Output the (x, y) coordinate of the center of the cell containing the given text.  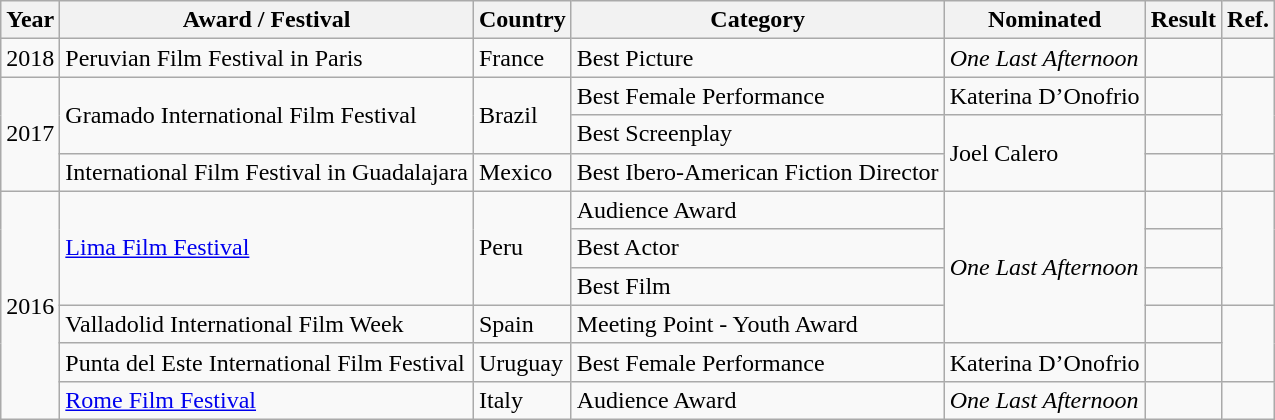
Joel Calero (1044, 153)
Valladolid International Film Week (267, 324)
Country (522, 20)
2016 (30, 305)
Best Picture (758, 58)
Brazil (522, 115)
France (522, 58)
Lima Film Festival (267, 248)
Rome Film Festival (267, 400)
2017 (30, 134)
Punta del Este International Film Festival (267, 362)
Italy (522, 400)
Year (30, 20)
Spain (522, 324)
Result (1183, 20)
Mexico (522, 172)
Best Film (758, 286)
Nominated (1044, 20)
Gramado International Film Festival (267, 115)
Best Actor (758, 248)
International Film Festival in Guadalajara (267, 172)
Best Ibero-American Fiction Director (758, 172)
Peruvian Film Festival in Paris (267, 58)
2018 (30, 58)
Meeting Point - Youth Award (758, 324)
Category (758, 20)
Best Screenplay (758, 134)
Award / Festival (267, 20)
Peru (522, 248)
Ref. (1248, 20)
Uruguay (522, 362)
